Capture the cell that displays the provided text and extract its (x, y) central coordinate. 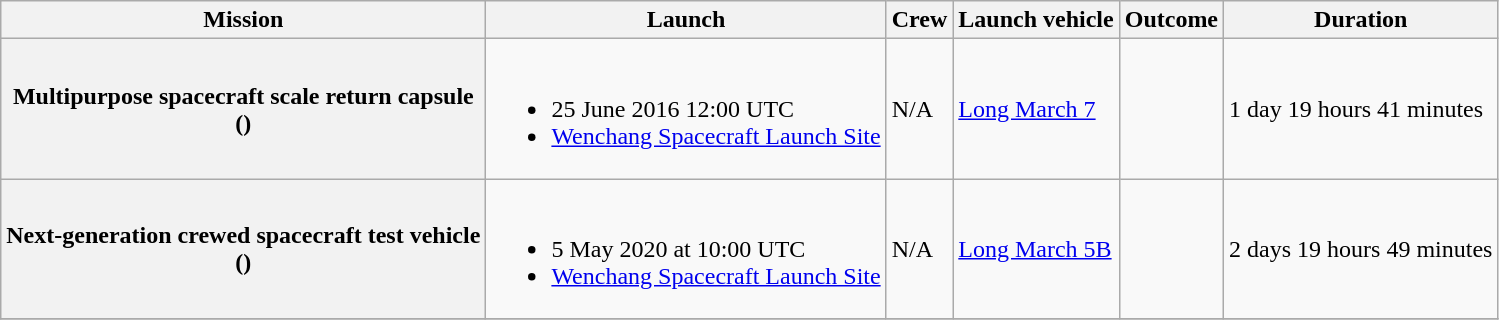
25 June 2016 12:00 UTCWenchang Spacecraft Launch Site (686, 109)
1 day 19 hours 41 minutes (1361, 109)
Launch vehicle (1036, 20)
Duration (1361, 20)
Outcome (1171, 20)
Long March 5B (1036, 249)
Multipurpose spacecraft scale return capsule() (244, 109)
Next-generation crewed spacecraft test vehicle() (244, 249)
5 May 2020 at 10:00 UTCWenchang Spacecraft Launch Site (686, 249)
Crew (920, 20)
Mission (244, 20)
2 days 19 hours 49 minutes (1361, 249)
Long March 7 (1036, 109)
Launch (686, 20)
